Provide the [x, y] coordinate of the cell's center where the given text is located.  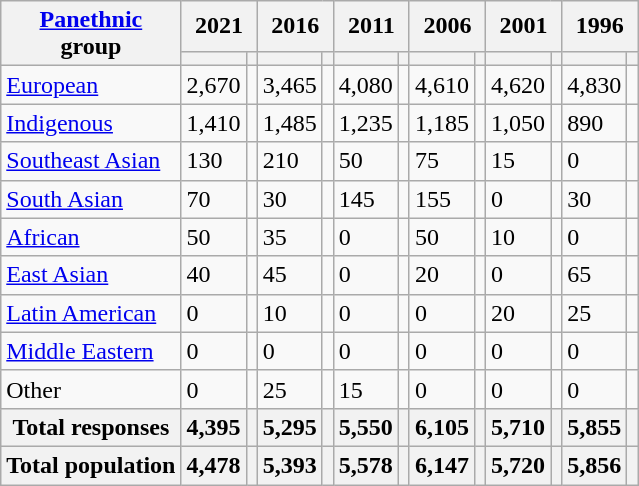
Southeast Asian [91, 161]
1,235 [366, 123]
890 [594, 123]
5,393 [290, 465]
210 [290, 161]
155 [442, 199]
4,620 [518, 85]
5,855 [594, 427]
African [91, 237]
65 [594, 275]
2021 [219, 26]
East Asian [91, 275]
Total population [91, 465]
Latin American [91, 313]
2011 [371, 26]
2016 [295, 26]
6,105 [442, 427]
3,465 [290, 85]
5,720 [518, 465]
4,610 [442, 85]
European [91, 85]
4,830 [594, 85]
45 [290, 275]
Other [91, 389]
130 [214, 161]
4,395 [214, 427]
145 [366, 199]
4,080 [366, 85]
1,050 [518, 123]
5,856 [594, 465]
Total responses [91, 427]
2006 [447, 26]
South Asian [91, 199]
4,478 [214, 465]
Panethnicgroup [91, 34]
35 [290, 237]
5,578 [366, 465]
1,410 [214, 123]
5,295 [290, 427]
5,710 [518, 427]
70 [214, 199]
Indigenous [91, 123]
2001 [524, 26]
2,670 [214, 85]
Middle Eastern [91, 351]
1,485 [290, 123]
1996 [600, 26]
5,550 [366, 427]
6,147 [442, 465]
75 [442, 161]
1,185 [442, 123]
40 [214, 275]
